Capture the cell that displays the provided text and extract its [X, Y] central coordinate. 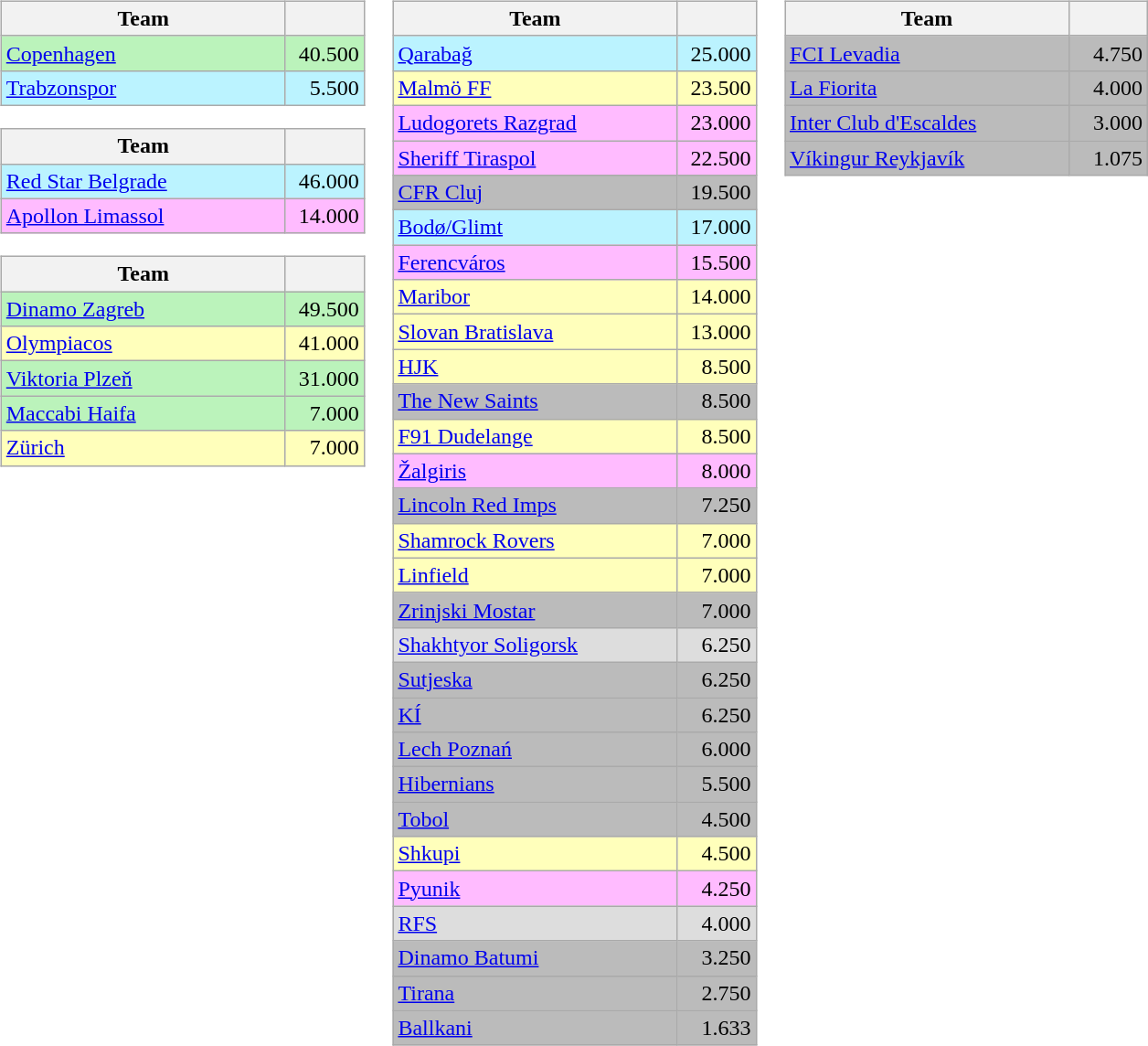
2.750 [717, 993]
Zürich [143, 448]
Shamrock Rovers [536, 540]
Red Star Belgrade [143, 181]
Lech Poznań [536, 750]
The New Saints [536, 401]
6.000 [717, 750]
FCI Levadia [927, 53]
Ludogorets Razgrad [536, 123]
Trabzonspor [143, 88]
Pyunik [536, 889]
1.075 [1109, 158]
31.000 [324, 379]
25.000 [717, 53]
La Fiorita [927, 88]
Víkingur Reykjavík [927, 158]
Ferencváros [536, 262]
49.500 [324, 309]
Hibernians [536, 784]
Apollon Limassol [143, 216]
23.500 [717, 88]
17.000 [717, 228]
3.250 [717, 958]
Qarabağ [536, 53]
7.250 [717, 506]
15.500 [717, 262]
Dinamo Zagreb [143, 309]
Tobol [536, 819]
HJK [536, 367]
8.000 [717, 471]
46.000 [324, 181]
4.750 [1109, 53]
Bodø/Glimt [536, 228]
3.000 [1109, 123]
4.250 [717, 889]
Shkupi [536, 854]
Malmö FF [536, 88]
Žalgiris [536, 471]
Linfield [536, 575]
19.500 [717, 193]
40.500 [324, 53]
RFS [536, 923]
Olympiacos [143, 344]
Zrinjski Mostar [536, 610]
Ballkani [536, 1028]
KÍ [536, 714]
Maccabi Haifa [143, 413]
Dinamo Batumi [536, 958]
Sutjeska [536, 679]
CFR Cluj [536, 193]
Tirana [536, 993]
Sheriff Tiraspol [536, 158]
Copenhagen [143, 53]
23.000 [717, 123]
Viktoria Plzeň [143, 379]
41.000 [324, 344]
Shakhtyor Soligorsk [536, 645]
Maribor [536, 297]
13.000 [717, 332]
22.500 [717, 158]
F91 Dudelange [536, 436]
Inter Club d'Escaldes [927, 123]
Lincoln Red Imps [536, 506]
1.633 [717, 1028]
Slovan Bratislava [536, 332]
